Capture the cell that displays the provided text and extract its (x, y) central coordinate. 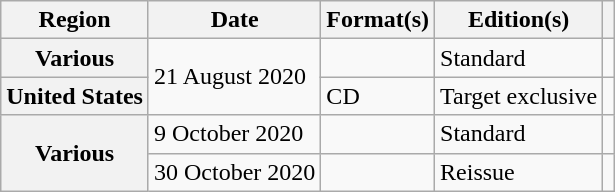
Date (234, 20)
United States (75, 96)
Reissue (519, 172)
Format(s) (378, 20)
21 August 2020 (234, 77)
Target exclusive (519, 96)
Region (75, 20)
CD (378, 96)
Edition(s) (519, 20)
9 October 2020 (234, 134)
30 October 2020 (234, 172)
